Scan for the cell matching the given text and deliver its (X, Y) coordinate at center. 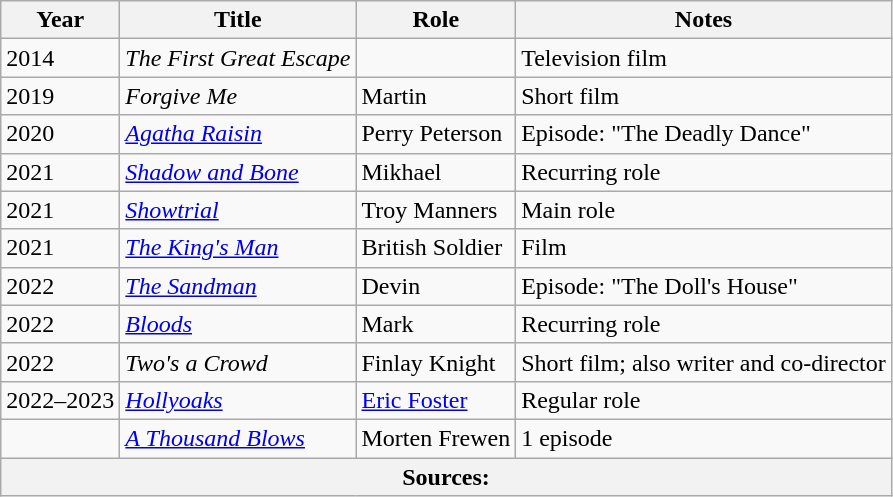
The First Great Escape (238, 58)
Episode: "The Deadly Dance" (704, 134)
Perry Peterson (436, 134)
Bloods (238, 324)
The Sandman (238, 286)
1 episode (704, 438)
Forgive Me (238, 96)
Martin (436, 96)
2022–2023 (60, 400)
Film (704, 248)
Main role (704, 210)
Episode: "The Doll's House" (704, 286)
Hollyoaks (238, 400)
Troy Manners (436, 210)
Sources: (446, 477)
Devin (436, 286)
Two's a Crowd (238, 362)
The King's Man (238, 248)
Regular role (704, 400)
Agatha Raisin (238, 134)
Role (436, 20)
Morten Frewen (436, 438)
Title (238, 20)
Television film (704, 58)
Mark (436, 324)
Showtrial (238, 210)
A Thousand Blows (238, 438)
Short film (704, 96)
British Soldier (436, 248)
2019 (60, 96)
2014 (60, 58)
Mikhael (436, 172)
Year (60, 20)
Shadow and Bone (238, 172)
Short film; also writer and co-director (704, 362)
Eric Foster (436, 400)
2020 (60, 134)
Notes (704, 20)
Finlay Knight (436, 362)
